From the cell containing the given text, extract its center point as (x, y) coordinate. 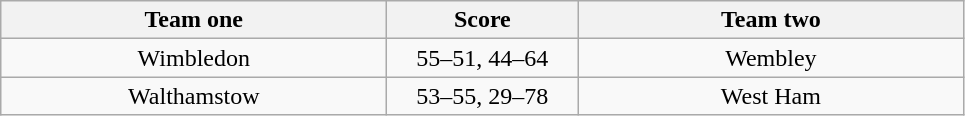
Score (482, 20)
Team two (771, 20)
53–55, 29–78 (482, 96)
West Ham (771, 96)
Wembley (771, 58)
Walthamstow (194, 96)
Team one (194, 20)
55–51, 44–64 (482, 58)
Wimbledon (194, 58)
